Search for the cell housing the specified text and yield its [X, Y] center coordinate. 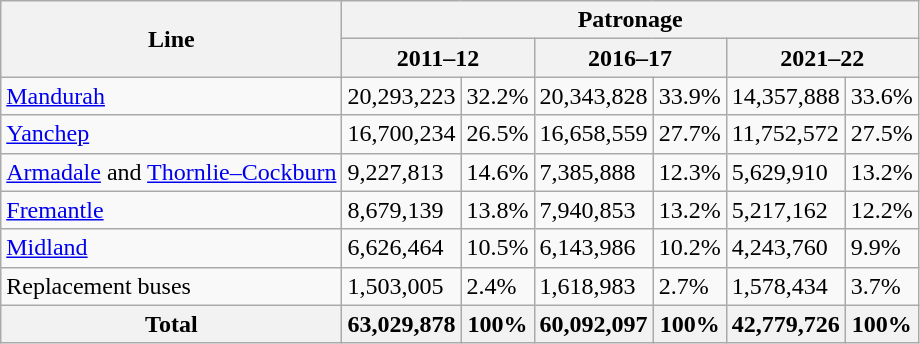
42,779,726 [786, 324]
3.7% [882, 286]
11,752,572 [786, 134]
9.9% [882, 248]
8,679,139 [402, 210]
2021–22 [822, 58]
33.9% [690, 96]
6,626,464 [402, 248]
26.5% [498, 134]
63,029,878 [402, 324]
2.7% [690, 286]
10.5% [498, 248]
13.8% [498, 210]
16,700,234 [402, 134]
27.5% [882, 134]
60,092,097 [594, 324]
2.4% [498, 286]
1,578,434 [786, 286]
1,618,983 [594, 286]
Replacement buses [172, 286]
9,227,813 [402, 172]
1,503,005 [402, 286]
2016–17 [630, 58]
14,357,888 [786, 96]
Yanchep [172, 134]
16,658,559 [594, 134]
5,217,162 [786, 210]
5,629,910 [786, 172]
Armadale and Thornlie–Cockburn [172, 172]
6,143,986 [594, 248]
20,293,223 [402, 96]
Total [172, 324]
10.2% [690, 248]
4,243,760 [786, 248]
33.6% [882, 96]
32.2% [498, 96]
Patronage [630, 20]
12.2% [882, 210]
2011–12 [438, 58]
14.6% [498, 172]
27.7% [690, 134]
Line [172, 39]
7,940,853 [594, 210]
12.3% [690, 172]
Midland [172, 248]
Mandurah [172, 96]
Fremantle [172, 210]
7,385,888 [594, 172]
20,343,828 [594, 96]
